Detect which cell encompasses the target text, then output its [x, y] center coordinate. 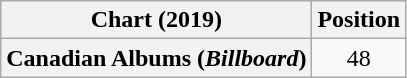
Canadian Albums (Billboard) [156, 58]
Position [359, 20]
Chart (2019) [156, 20]
48 [359, 58]
